Extract the (x, y) coordinate from the center of the cell holding the provided text.  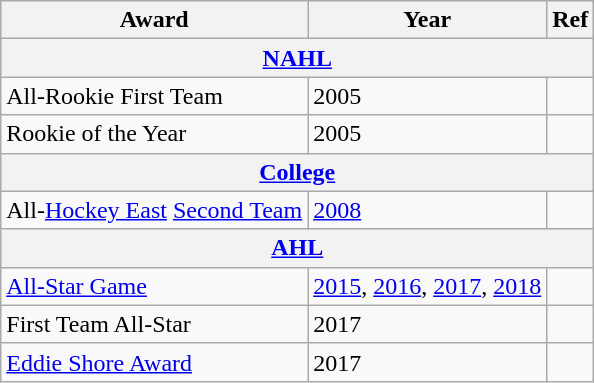
Rookie of the Year (154, 134)
2008 (428, 210)
Eddie Shore Award (154, 362)
2015, 2016, 2017, 2018 (428, 286)
All-Rookie First Team (154, 96)
NAHL (298, 58)
AHL (298, 248)
First Team All-Star (154, 324)
Award (154, 20)
Year (428, 20)
All-Star Game (154, 286)
Ref (570, 20)
College (298, 172)
All-Hockey East Second Team (154, 210)
